Capture the cell that displays the provided text and extract its (x, y) central coordinate. 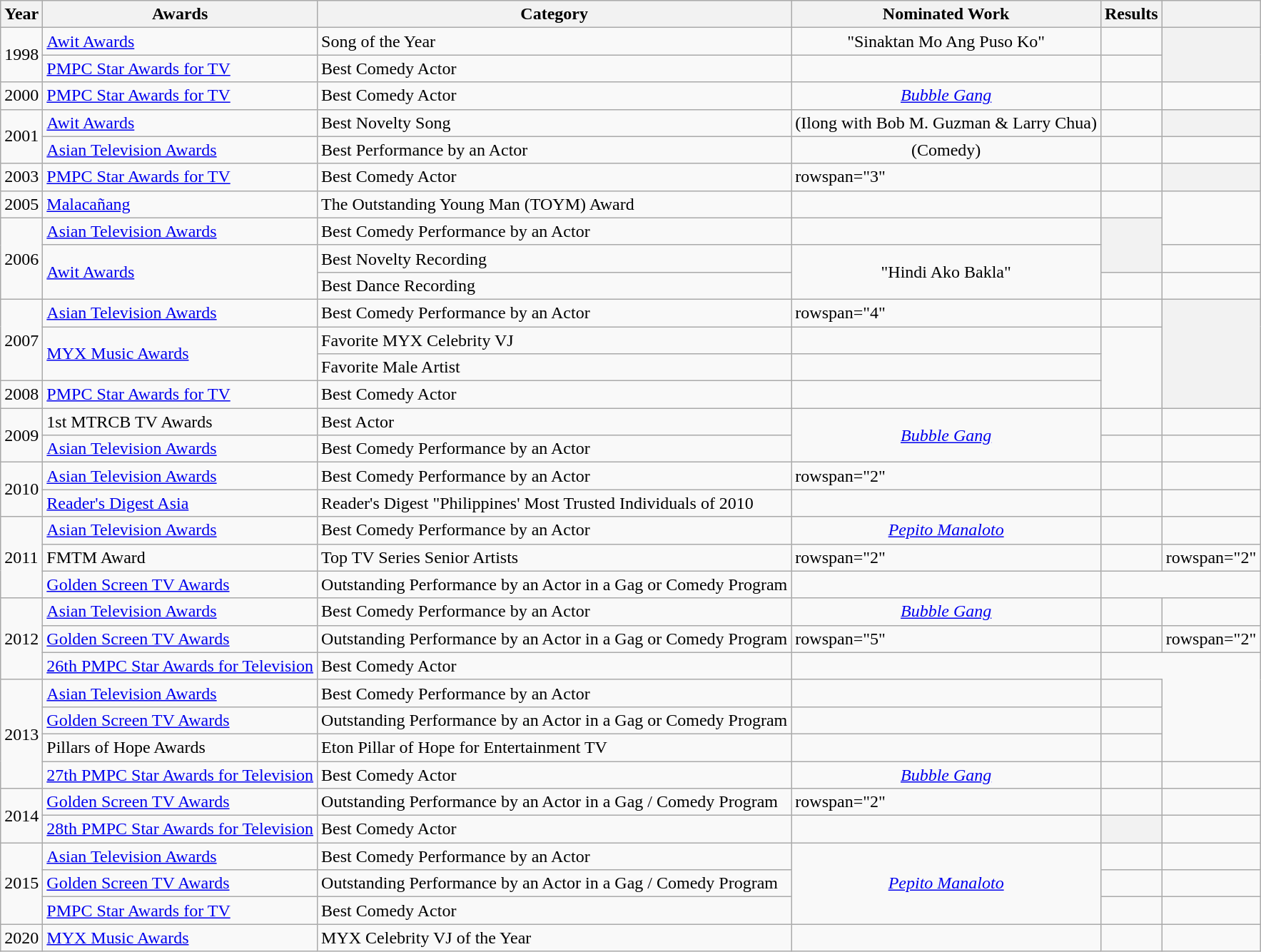
2013 (21, 734)
Malacañang (180, 204)
The Outstanding Young Man (TOYM) Award (554, 204)
Eton Pillar of Hope for Entertainment TV (554, 747)
26th PMPC Star Awards for Television (180, 666)
Best Performance by an Actor (554, 150)
Favorite MYX Celebrity VJ (554, 340)
Song of the Year (554, 41)
(Comedy) (946, 150)
rowspan="3" (946, 177)
2007 (21, 340)
2020 (21, 938)
"Sinaktan Mo Ang Puso Ko" (946, 41)
2011 (21, 557)
"Hindi Ako Bakla" (946, 272)
Best Novelty Recording (554, 258)
MYX Celebrity VJ of the Year (554, 938)
rowspan="4" (946, 313)
Reader's Digest Asia (180, 503)
1998 (21, 55)
Nominated Work (946, 14)
Awards (180, 14)
2001 (21, 136)
Best Novelty Song (554, 123)
(Ilong with Bob M. Guzman & Larry Chua) (946, 123)
rowspan="5" (946, 639)
2000 (21, 96)
2003 (21, 177)
Year (21, 14)
Reader's Digest "Philippines' Most Trusted Individuals of 2010 (554, 503)
Best Actor (554, 422)
2014 (21, 816)
2010 (21, 490)
Category (554, 14)
27th PMPC Star Awards for Television (180, 774)
Results (1131, 14)
2009 (21, 435)
2008 (21, 395)
1st MTRCB TV Awards (180, 422)
Top TV Series Senior Artists (554, 557)
Best Dance Recording (554, 285)
2006 (21, 258)
Pillars of Hope Awards (180, 747)
2015 (21, 883)
28th PMPC Star Awards for Television (180, 829)
2012 (21, 639)
FMTM Award (180, 557)
2005 (21, 204)
Favorite Male Artist (554, 368)
